Return (x, y) of the center of cell containing provided text 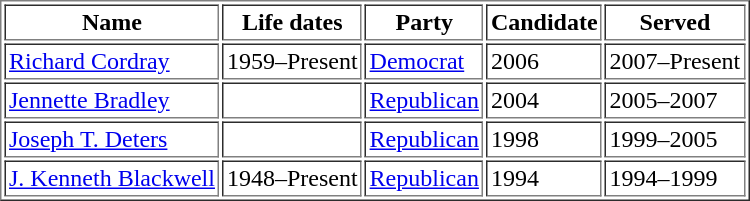
2005–2007 (675, 100)
2004 (544, 100)
Jennette Bradley (112, 100)
J. Kenneth Blackwell (112, 178)
Life dates (292, 22)
1959–Present (292, 62)
2006 (544, 62)
Party (424, 22)
1994–1999 (675, 178)
1994 (544, 178)
Name (112, 22)
Richard Cordray (112, 62)
Democrat (424, 62)
1999–2005 (675, 140)
Joseph T. Deters (112, 140)
1948–Present (292, 178)
1998 (544, 140)
Candidate (544, 22)
Served (675, 22)
2007–Present (675, 62)
